Scan for the cell matching the given text and deliver its [x, y] coordinate at center. 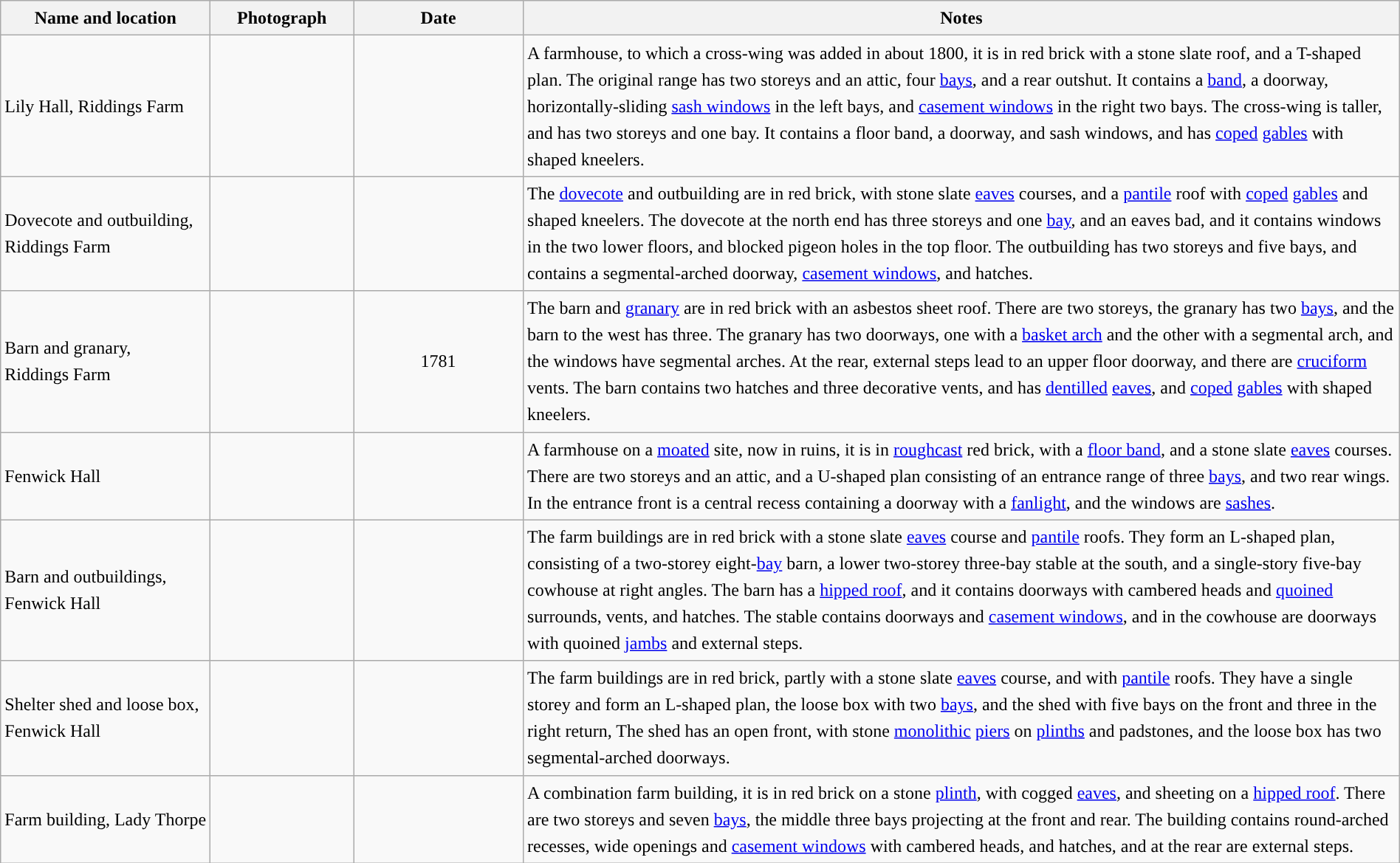
Notes [961, 18]
Dovecote and outbuilding,Riddings Farm [106, 233]
Name and location [106, 18]
Barn and granary,Riddings Farm [106, 362]
Shelter shed and loose box,Fenwick Hall [106, 718]
Barn and outbuildings,Fenwick Hall [106, 591]
1781 [439, 362]
Date [439, 18]
Fenwick Hall [106, 475]
Farm building, Lady Thorpe [106, 819]
Lily Hall, Riddings Farm [106, 106]
Photograph [282, 18]
